Return (X, Y) of the center of cell containing provided text 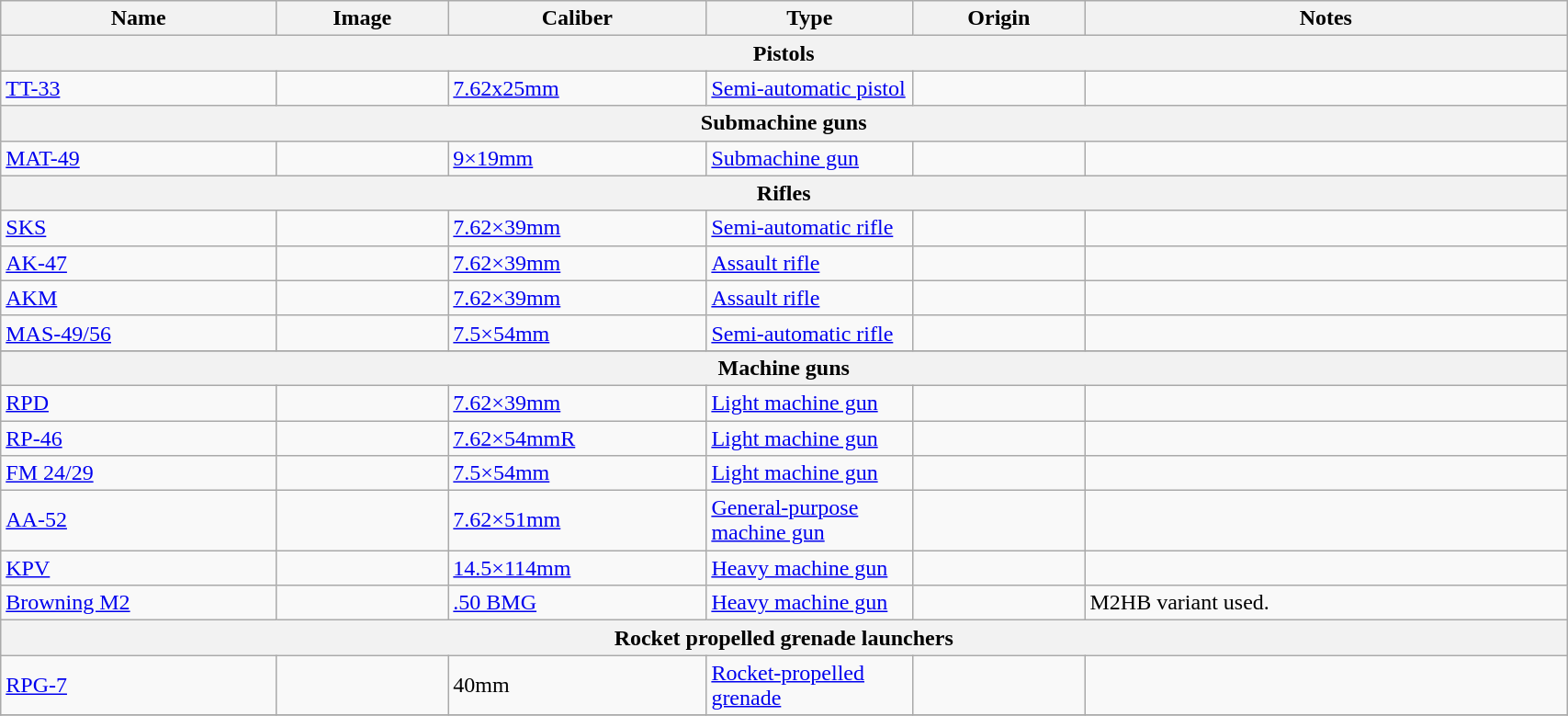
Rocket-propelled grenade (810, 686)
Pistols (784, 53)
KPV (139, 568)
.50 BMG (577, 603)
RPD (139, 403)
Caliber (577, 18)
Rocket propelled grenade launchers (784, 638)
Origin (999, 18)
Image (362, 18)
Submachine gun (810, 158)
Submachine guns (784, 123)
RP-46 (139, 438)
AKM (139, 298)
Notes (1326, 18)
Browning M2 (139, 603)
14.5×114mm (577, 568)
Machine guns (784, 368)
Rifles (784, 193)
M2HB variant used. (1326, 603)
7.62×51mm (577, 520)
AA-52 (139, 520)
General-purpose machine gun (810, 520)
MAT-49 (139, 158)
7.62×54mmR (577, 438)
Semi-automatic pistol (810, 88)
7.62x25mm (577, 88)
FM 24/29 (139, 473)
AK-47 (139, 263)
Name (139, 18)
Type (810, 18)
TT-33 (139, 88)
RPG-7 (139, 686)
MAS-49/56 (139, 333)
40mm (577, 686)
SKS (139, 228)
9×19mm (577, 158)
